Pinpoint the cell where the given text exists, returning its (X, Y) midpoint coordinate. 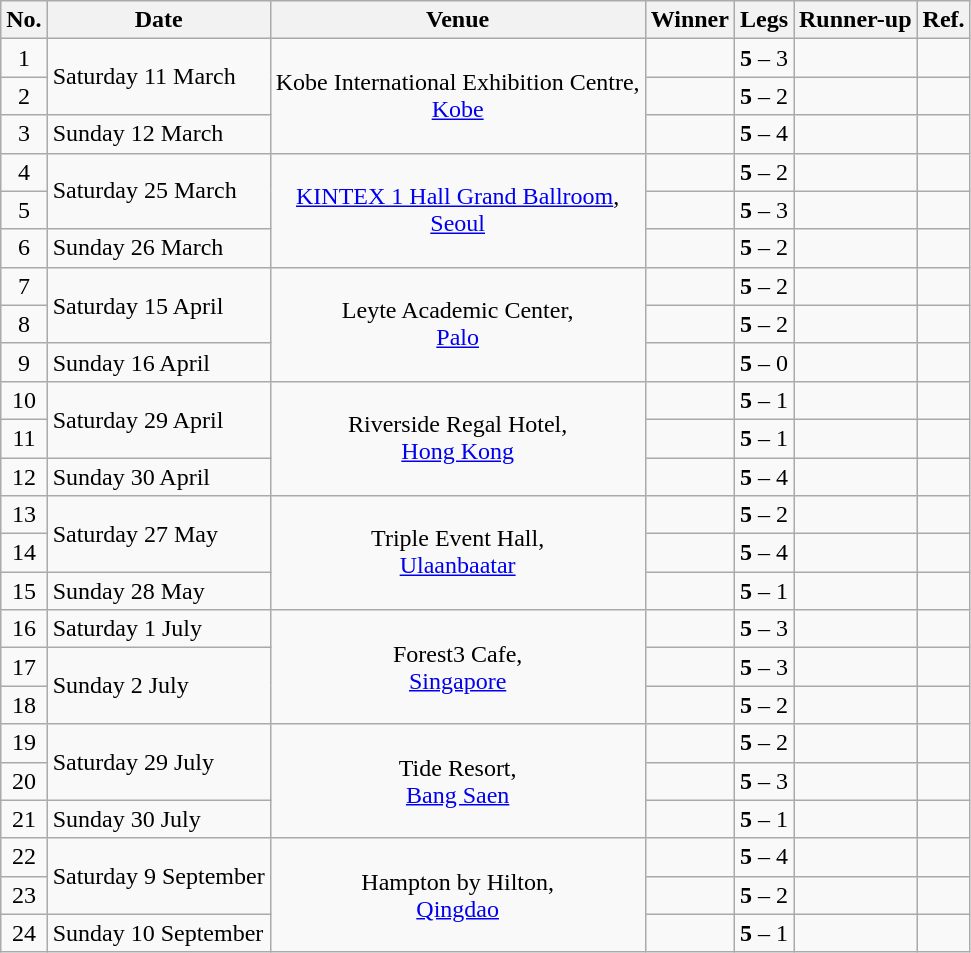
Sunday 30 July (158, 819)
9 (24, 362)
1 (24, 58)
24 (24, 933)
Saturday 9 September (158, 876)
Sunday 10 September (158, 933)
3 (24, 134)
15 (24, 591)
18 (24, 705)
7 (24, 286)
8 (24, 324)
16 (24, 629)
5 – 0 (764, 362)
Date (158, 20)
Kobe International Exhibition Centre, Kobe (458, 96)
Saturday 27 May (158, 534)
10 (24, 400)
Saturday 25 March (158, 191)
Sunday 16 April (158, 362)
Sunday 12 March (158, 134)
17 (24, 667)
Hampton by Hilton, Qingdao (458, 895)
No. (24, 20)
Winner (690, 20)
20 (24, 781)
Sunday 28 May (158, 591)
22 (24, 857)
Triple Event Hall, Ulaanbaatar (458, 553)
Saturday 11 March (158, 77)
Riverside Regal Hotel, Hong Kong (458, 438)
Sunday 30 April (158, 477)
11 (24, 438)
Leyte Academic Center, Palo (458, 324)
14 (24, 553)
19 (24, 743)
Venue (458, 20)
Saturday 29 April (158, 419)
Sunday 26 March (158, 248)
Ref. (944, 20)
23 (24, 895)
Saturday 29 July (158, 762)
13 (24, 515)
Runner-up (856, 20)
2 (24, 96)
6 (24, 248)
Tide Resort, Bang Saen (458, 781)
12 (24, 477)
Saturday 15 April (158, 305)
Saturday 1 July (158, 629)
21 (24, 819)
Legs (764, 20)
KINTEX 1 Hall Grand Ballroom, Seoul (458, 210)
5 (24, 210)
Forest3 Cafe, Singapore (458, 667)
4 (24, 172)
Sunday 2 July (158, 686)
